Pinpoint the cell where the given text exists, returning its (X, Y) midpoint coordinate. 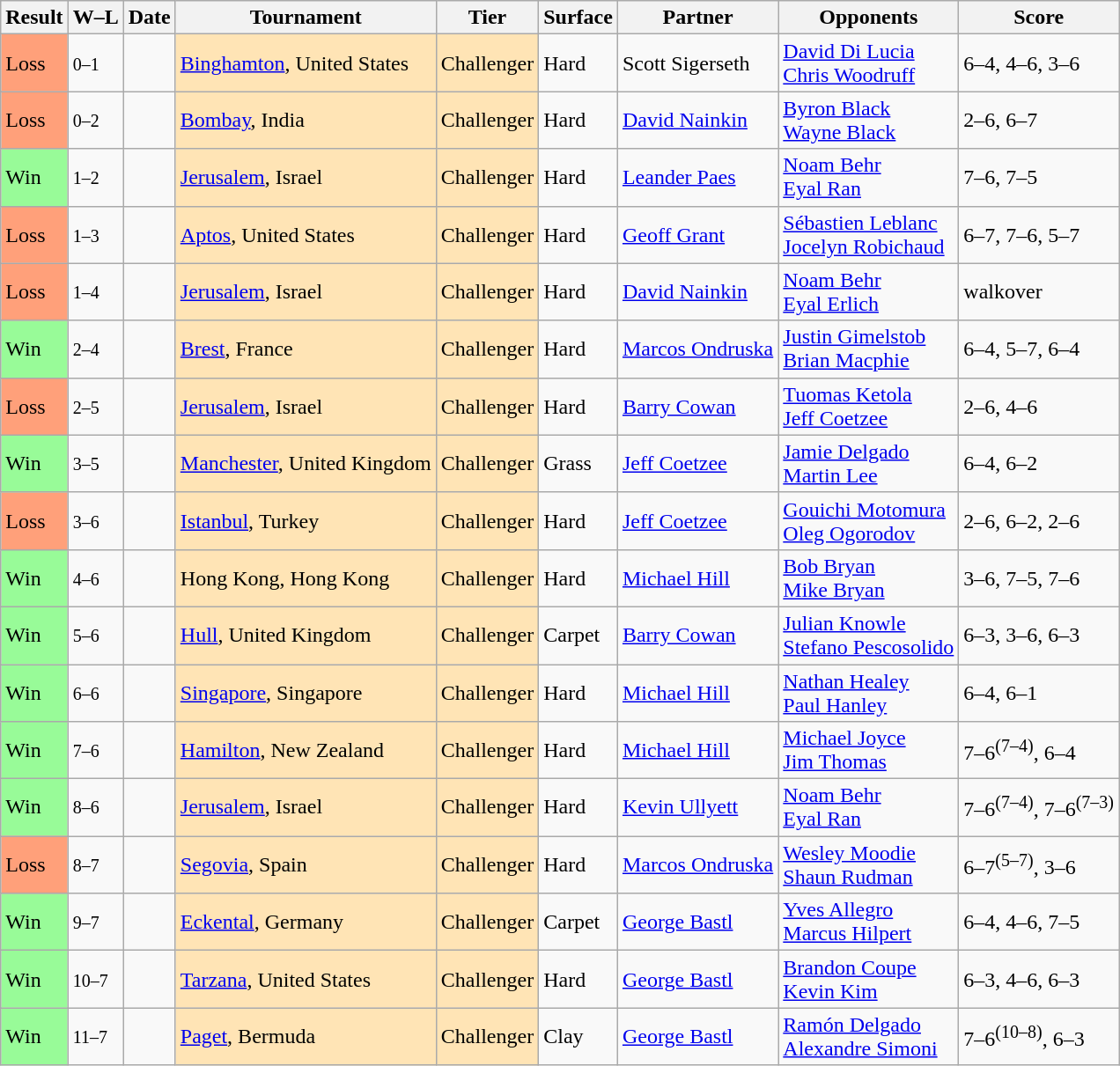
Jamie Delgado Martin Lee (868, 463)
Bob Bryan Mike Bryan (868, 577)
8–7 (95, 864)
7–6(7–4), 7–6(7–3) (1039, 808)
Leander Paes (697, 178)
Geoff Grant (697, 234)
Tarzana, United States (306, 979)
Tier (487, 18)
5–6 (95, 636)
1–4 (95, 292)
Byron Black Wayne Black (868, 120)
2–6, 6–2, 2–6 (1039, 521)
Gouichi Motomura Oleg Ogorodov (868, 521)
Partner (697, 18)
6–4, 4–6, 3–6 (1039, 63)
Tournament (306, 18)
6–3, 3–6, 6–3 (1039, 636)
3–6, 7–5, 7–6 (1039, 577)
6–6 (95, 692)
Noam Behr Eyal Erlich (868, 292)
6–4, 5–7, 6–4 (1039, 349)
Hull, United Kingdom (306, 636)
Brandon Coupe Kevin Kim (868, 979)
Tuomas Ketola Jeff Coetzee (868, 407)
6–7, 7–6, 5–7 (1039, 234)
7–6(10–8), 6–3 (1039, 1037)
Opponents (868, 18)
Score (1039, 18)
Kevin Ullyett (697, 808)
Yves Allegro Marcus Hilpert (868, 923)
Grass (578, 463)
2–6, 6–7 (1039, 120)
Ramón Delgado Alexandre Simoni (868, 1037)
3–5 (95, 463)
3–6 (95, 521)
1–3 (95, 234)
Aptos, United States (306, 234)
Bombay, India (306, 120)
Hong Kong, Hong Kong (306, 577)
W–L (95, 18)
Nathan Healey Paul Hanley (868, 692)
Segovia, Spain (306, 864)
Sébastien Leblanc Jocelyn Robichaud (868, 234)
2–5 (95, 407)
Paget, Bermuda (306, 1037)
8–6 (95, 808)
0–2 (95, 120)
Clay (578, 1037)
Hamilton, New Zealand (306, 750)
walkover (1039, 292)
11–7 (95, 1037)
6–4, 6–1 (1039, 692)
Surface (578, 18)
Wesley Moodie Shaun Rudman (868, 864)
Scott Sigerseth (697, 63)
2–4 (95, 349)
Manchester, United Kingdom (306, 463)
7–6(7–4), 6–4 (1039, 750)
6–4, 4–6, 7–5 (1039, 923)
10–7 (95, 979)
7–6, 7–5 (1039, 178)
Date (150, 18)
6–4, 6–2 (1039, 463)
6–7(5–7), 3–6 (1039, 864)
Brest, France (306, 349)
Istanbul, Turkey (306, 521)
2–6, 4–6 (1039, 407)
9–7 (95, 923)
Binghamton, United States (306, 63)
7–6 (95, 750)
1–2 (95, 178)
6–3, 4–6, 6–3 (1039, 979)
0–1 (95, 63)
Justin Gimelstob Brian Macphie (868, 349)
Michael Joyce Jim Thomas (868, 750)
4–6 (95, 577)
Julian Knowle Stefano Pescosolido (868, 636)
David Di Lucia Chris Woodruff (868, 63)
Result (34, 18)
Eckental, Germany (306, 923)
Singapore, Singapore (306, 692)
